Identify which cell holds the provided text, then report its (X, Y) central coordinate. 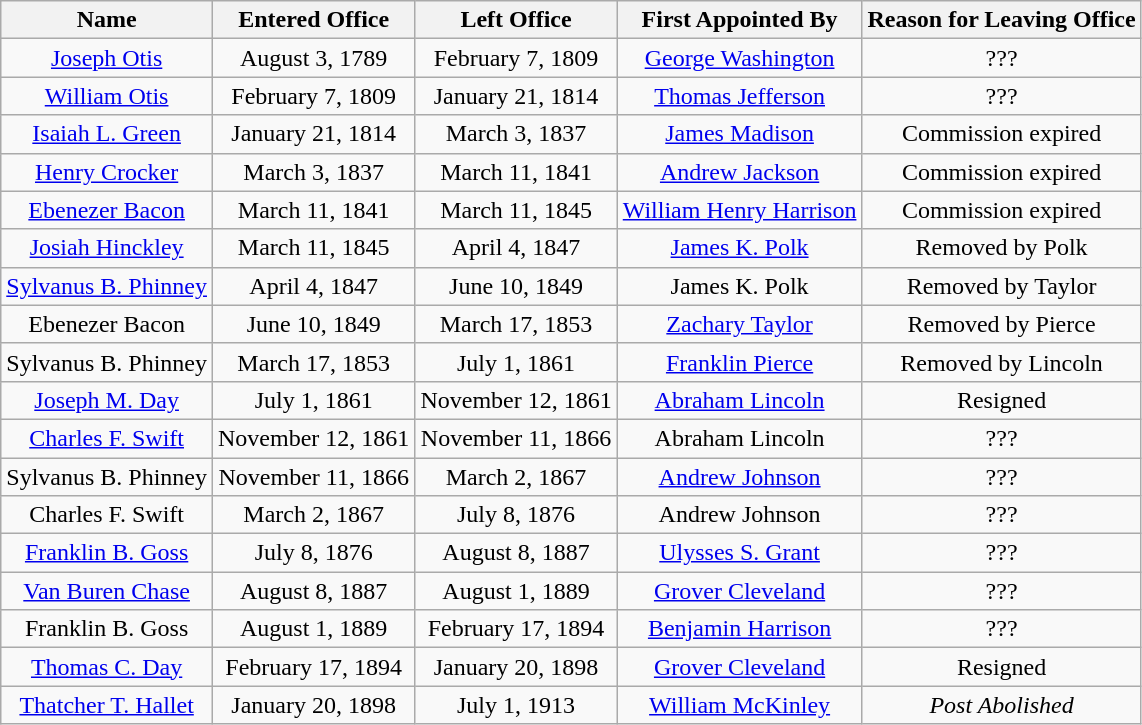
August 3, 1789 (314, 58)
Thomas Jefferson (740, 96)
Isaiah L. Green (107, 134)
Franklin Pierce (740, 362)
Joseph M. Day (107, 400)
Andrew Jackson (740, 172)
Entered Office (314, 20)
George Washington (740, 58)
William Henry Harrison (740, 210)
First Appointed By (740, 20)
Van Buren Chase (107, 591)
Benjamin Harrison (740, 629)
July 1, 1913 (516, 705)
Removed by Lincoln (1002, 362)
Zachary Taylor (740, 324)
Removed by Polk (1002, 248)
Josiah Hinckley (107, 248)
Henry Crocker (107, 172)
Removed by Taylor (1002, 286)
James Madison (740, 134)
Joseph Otis (107, 58)
Removed by Pierce (1002, 324)
Left Office (516, 20)
Name (107, 20)
Post Abolished (1002, 705)
Ulysses S. Grant (740, 553)
Thatcher T. Hallet (107, 705)
Reason for Leaving Office (1002, 20)
William McKinley (740, 705)
William Otis (107, 96)
Thomas C. Day (107, 667)
